Scan for the cell matching the given text and deliver its (X, Y) coordinate at center. 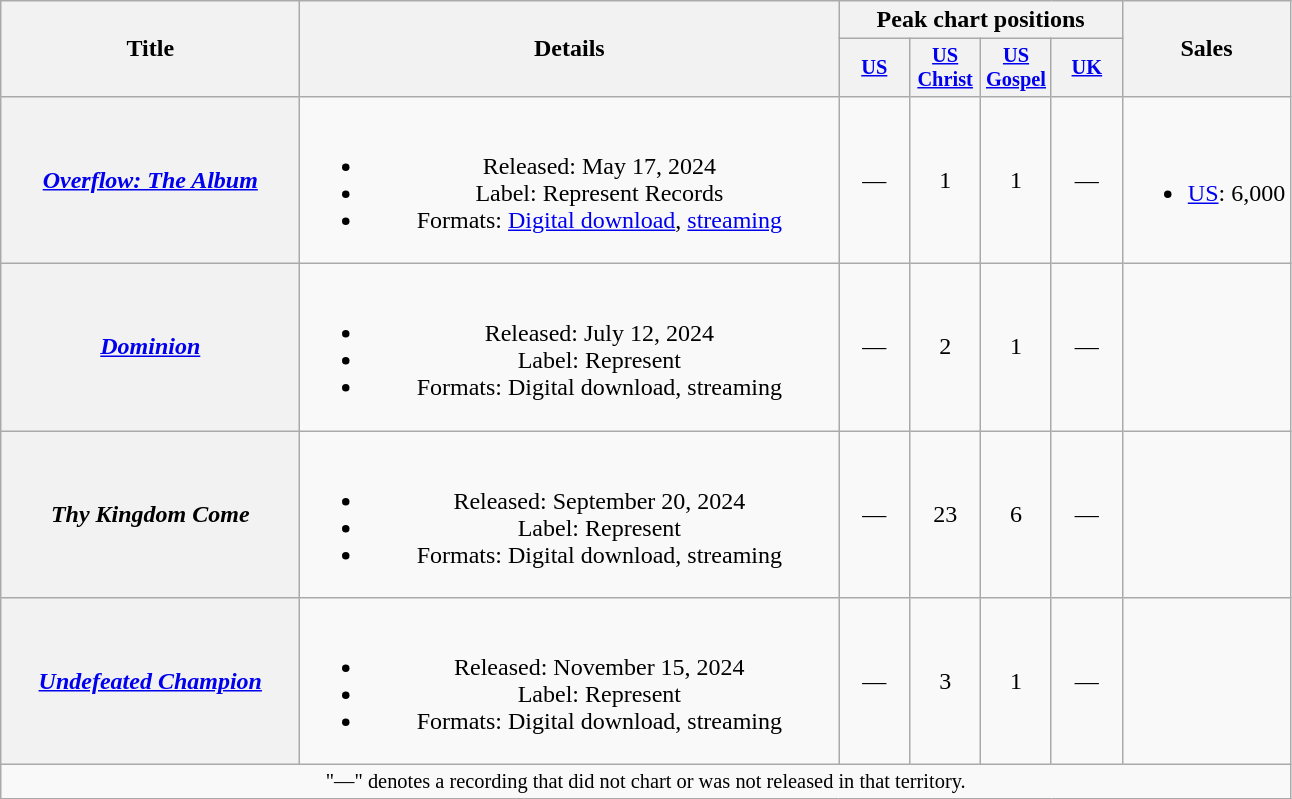
Released: September 20, 2024Label: RepresentFormats: Digital download, streaming (570, 514)
USGospel (1016, 68)
"—" denotes a recording that did not chart or was not released in that territory. (646, 782)
Title (150, 49)
23 (946, 514)
US: 6,000 (1206, 180)
UK (1086, 68)
US (874, 68)
Details (570, 49)
Released: November 15, 2024Label: RepresentFormats: Digital download, streaming (570, 682)
Undefeated Champion (150, 682)
2 (946, 348)
USChrist (946, 68)
3 (946, 682)
Released: May 17, 2024Label: Represent RecordsFormats: Digital download, streaming (570, 180)
Sales (1206, 49)
Released: July 12, 2024Label: RepresentFormats: Digital download, streaming (570, 348)
Thy Kingdom Come (150, 514)
Overflow: The Album (150, 180)
Dominion (150, 348)
Peak chart positions (980, 20)
6 (1016, 514)
